Return the [x, y] coordinate for the center point of the cell that contains the specified text.  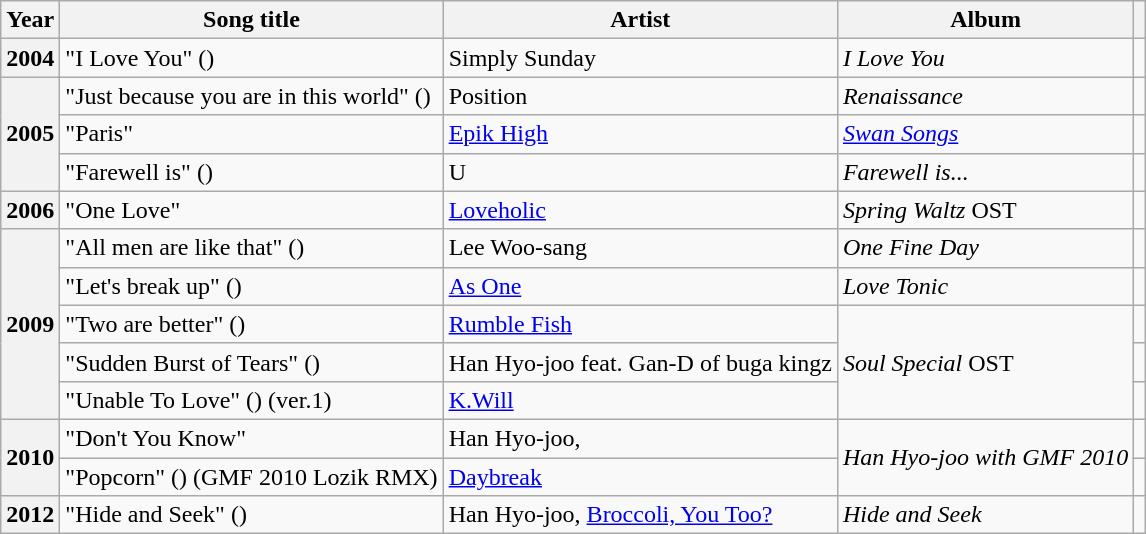
2010 [30, 457]
"I Love You" () [252, 58]
Album [985, 20]
Swan Songs [985, 134]
I Love You [985, 58]
Simply Sunday [640, 58]
Year [30, 20]
Soul Special OST [985, 362]
Love Tonic [985, 286]
Han Hyo-joo, [640, 438]
"Just because you are in this world" () [252, 96]
K.Will [640, 400]
Daybreak [640, 477]
"One Love" [252, 210]
"Two are better" () [252, 324]
"Paris" [252, 134]
2006 [30, 210]
2005 [30, 134]
"Farewell is" () [252, 172]
As One [640, 286]
2009 [30, 324]
"Let's break up" () [252, 286]
"Popcorn" () (GMF 2010 Lozik RMX) [252, 477]
"Sudden Burst of Tears" () [252, 362]
Renaissance [985, 96]
Rumble Fish [640, 324]
Position [640, 96]
U [640, 172]
Loveholic [640, 210]
Han Hyo-joo with GMF 2010 [985, 457]
Song title [252, 20]
"Don't You Know" [252, 438]
2004 [30, 58]
Artist [640, 20]
Farewell is... [985, 172]
"Hide and Seek" () [252, 515]
Spring Waltz OST [985, 210]
Han Hyo-joo feat. Gan-D of buga kingz [640, 362]
Hide and Seek [985, 515]
One Fine Day [985, 248]
Han Hyo-joo, Broccoli, You Too? [640, 515]
Lee Woo-sang [640, 248]
2012 [30, 515]
"Unable To Love" () (ver.1) [252, 400]
"All men are like that" () [252, 248]
Epik High [640, 134]
